Return the [x, y] coordinate for the center point of the cell that contains the specified text.  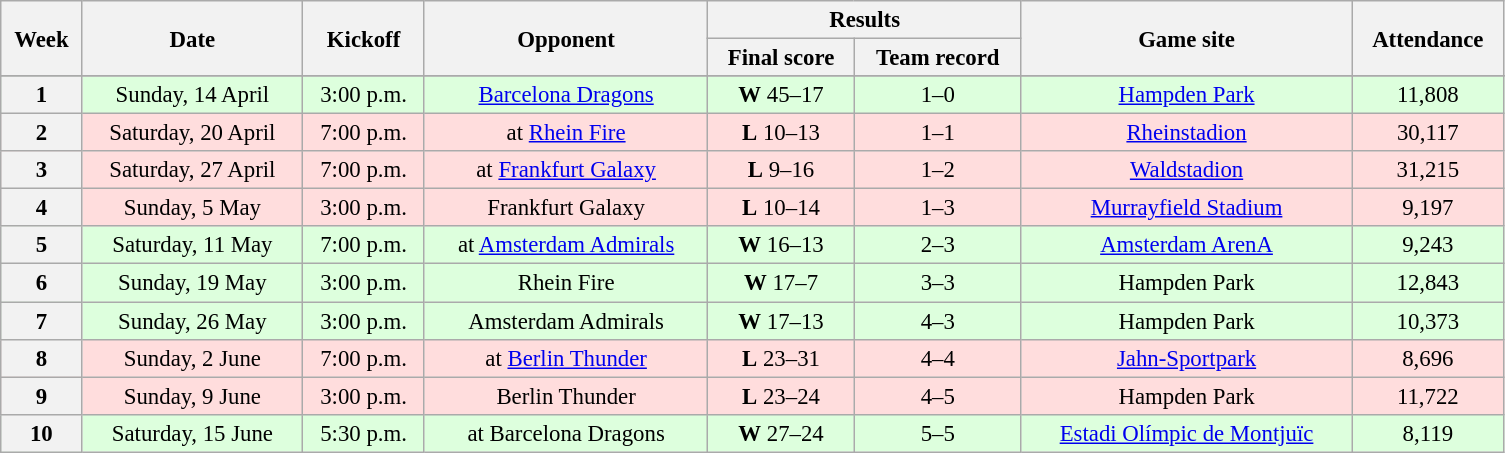
10 [42, 433]
at Amsterdam Admirals [566, 245]
Rheinstadion [1186, 133]
9,197 [1428, 208]
at Berlin Thunder [566, 358]
W 16–13 [781, 245]
Saturday, 27 April [192, 170]
Week [42, 38]
L 10–14 [781, 208]
Final score [781, 58]
1–1 [938, 133]
Estadi Olímpic de Montjuïc [1186, 433]
12,843 [1428, 283]
4 [42, 208]
Sunday, 14 April [192, 95]
11,722 [1428, 396]
Murrayfield Stadium [1186, 208]
5 [42, 245]
W 45–17 [781, 95]
Kickoff [364, 38]
Sunday, 9 June [192, 396]
W 27–24 [781, 433]
3 [42, 170]
W 17–13 [781, 321]
4–4 [938, 358]
Saturday, 15 June [192, 433]
Game site [1186, 38]
6 [42, 283]
9,243 [1428, 245]
L 23–24 [781, 396]
1 [42, 95]
Results [865, 20]
1–3 [938, 208]
Waldstadion [1186, 170]
Sunday, 2 June [192, 358]
2 [42, 133]
L 23–31 [781, 358]
Sunday, 26 May [192, 321]
Opponent [566, 38]
Date [192, 38]
3–3 [938, 283]
W 17–7 [781, 283]
Sunday, 19 May [192, 283]
30,117 [1428, 133]
8,119 [1428, 433]
Sunday, 5 May [192, 208]
8 [42, 358]
Attendance [1428, 38]
1–2 [938, 170]
5:30 p.m. [364, 433]
31,215 [1428, 170]
Berlin Thunder [566, 396]
Amsterdam Admirals [566, 321]
7 [42, 321]
at Barcelona Dragons [566, 433]
11,808 [1428, 95]
Barcelona Dragons [566, 95]
at Frankfurt Galaxy [566, 170]
4–3 [938, 321]
8,696 [1428, 358]
10,373 [1428, 321]
Jahn-Sportpark [1186, 358]
9 [42, 396]
L 10–13 [781, 133]
2–3 [938, 245]
Team record [938, 58]
L 9–16 [781, 170]
Amsterdam ArenA [1186, 245]
4–5 [938, 396]
at Rhein Fire [566, 133]
Rhein Fire [566, 283]
1–0 [938, 95]
5–5 [938, 433]
Saturday, 20 April [192, 133]
Frankfurt Galaxy [566, 208]
Saturday, 11 May [192, 245]
